Detect which cell encompasses the target text, then output its (x, y) center coordinate. 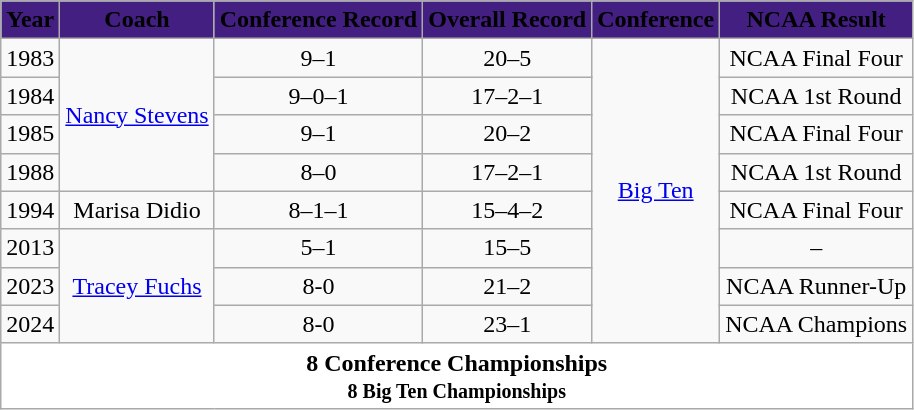
2023 (30, 286)
Year (30, 20)
Overall Record (508, 20)
Nancy Stevens (137, 115)
1988 (30, 172)
15–5 (508, 248)
NCAA Runner-Up (816, 286)
15–4–2 (508, 210)
Conference Record (318, 20)
Marisa Didio (137, 210)
2024 (30, 324)
23–1 (508, 324)
NCAA Champions (816, 324)
21–2 (508, 286)
Conference (656, 20)
20–5 (508, 58)
Tracey Fuchs (137, 286)
NCAA Result (816, 20)
5–1 (318, 248)
– (816, 248)
1985 (30, 134)
1983 (30, 58)
20–2 (508, 134)
8–0 (318, 172)
Coach (137, 20)
2013 (30, 248)
Big Ten (656, 191)
8 Conference Championships 8 Big Ten Championships (457, 376)
8–1–1 (318, 210)
1994 (30, 210)
9–0–1 (318, 96)
1984 (30, 96)
